From the cell containing the given text, extract its center point as (X, Y) coordinate. 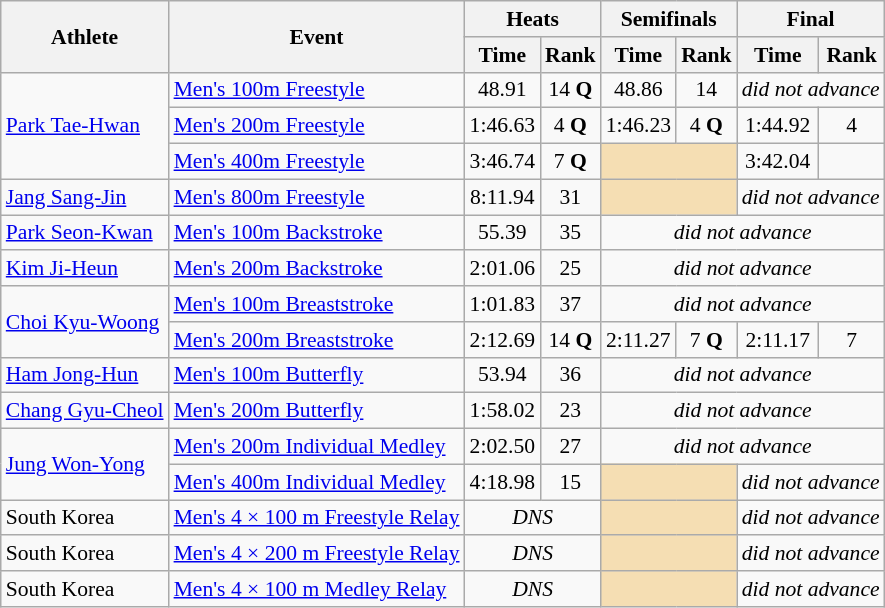
14 (706, 90)
2:02.50 (502, 447)
Chang Gyu-Cheol (85, 411)
Athlete (85, 36)
48.91 (502, 90)
55.39 (502, 233)
1:58.02 (502, 411)
23 (570, 411)
35 (570, 233)
Men's 200m Individual Medley (317, 447)
48.86 (638, 90)
Ham Jong-Hun (85, 375)
Jang Sang-Jin (85, 197)
2:11.27 (638, 340)
Kim Ji-Heun (85, 269)
Men's 200m Freestyle (317, 126)
Men's 200m Backstroke (317, 269)
Heats (533, 19)
Semifinals (669, 19)
Men's 4 × 100 m Freestyle Relay (317, 518)
37 (570, 304)
25 (570, 269)
4 (852, 126)
Men's 4 × 200 m Freestyle Relay (317, 554)
1:46.23 (638, 126)
4:18.98 (502, 482)
1:46.63 (502, 126)
53.94 (502, 375)
Park Tae-Hwan (85, 126)
1:44.92 (778, 126)
7 (852, 340)
Men's 100m Breaststroke (317, 304)
2:11.17 (778, 340)
Park Seon-Kwan (85, 233)
27 (570, 447)
Men's 100m Backstroke (317, 233)
2:01.06 (502, 269)
3:46.74 (502, 162)
Men's 400m Individual Medley (317, 482)
36 (570, 375)
1:01.83 (502, 304)
Jung Won-Yong (85, 464)
Men's 100m Butterfly (317, 375)
15 (570, 482)
Men's 100m Freestyle (317, 90)
Men's 4 × 100 m Medley Relay (317, 589)
Final (811, 19)
2:12.69 (502, 340)
Event (317, 36)
Men's 200m Breaststroke (317, 340)
Men's 200m Butterfly (317, 411)
8:11.94 (502, 197)
3:42.04 (778, 162)
Choi Kyu-Woong (85, 322)
31 (570, 197)
Men's 400m Freestyle (317, 162)
Men's 800m Freestyle (317, 197)
